Provide the [X, Y] coordinate of the cell's center where the given text is located.  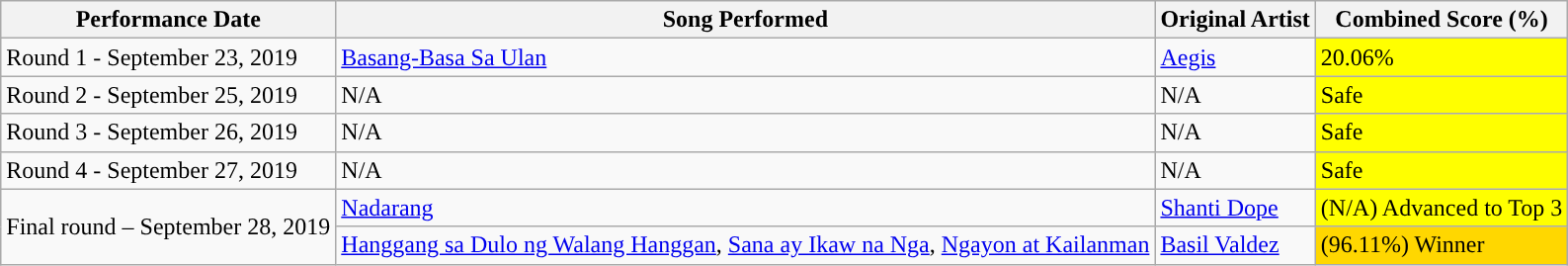
Shanti Dope [1235, 208]
Hanggang sa Dulo ng Walang Hanggan, Sana ay Ikaw na Nga, Ngayon at Kailanman [745, 245]
Song Performed [745, 20]
20.06% [1442, 57]
(N/A) Advanced to Top 3 [1442, 208]
Aegis [1235, 57]
Final round – September 28, 2019 [168, 226]
Round 3 - September 26, 2019 [168, 133]
Basang-Basa Sa Ulan [745, 57]
Combined Score (%) [1442, 20]
Nadarang [745, 208]
Round 2 - September 25, 2019 [168, 95]
Basil Valdez [1235, 245]
Round 1 - September 23, 2019 [168, 57]
Performance Date [168, 20]
Round 4 - September 27, 2019 [168, 170]
Original Artist [1235, 20]
(96.11%) Winner [1442, 245]
